Scan for the cell matching the given text and deliver its [x, y] coordinate at center. 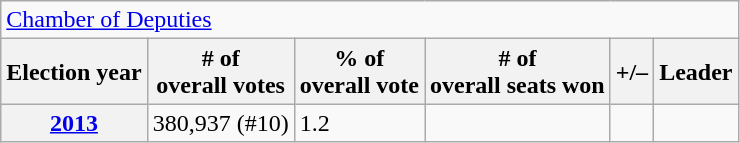
% ofoverall vote [359, 72]
380,937 (#10) [220, 123]
Election year [74, 72]
Leader [696, 72]
# ofoverall votes [220, 72]
1.2 [359, 123]
2013 [74, 123]
# ofoverall seats won [518, 72]
+/– [632, 72]
Chamber of Deputies [370, 20]
